For the text-containing cell, return its midpoint in [X, Y] coordinate format. 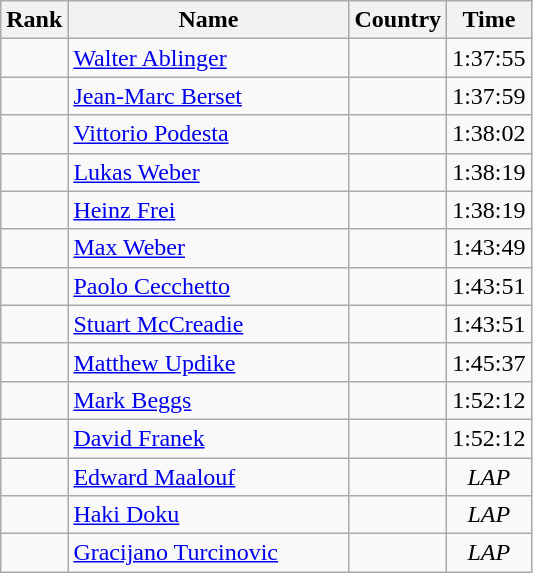
1:37:59 [489, 96]
Time [489, 20]
1:37:55 [489, 58]
David Franek [208, 438]
Vittorio Podesta [208, 134]
1:43:49 [489, 248]
Matthew Updike [208, 362]
1:38:02 [489, 134]
Paolo Cecchetto [208, 286]
Heinz Frei [208, 210]
Lukas Weber [208, 172]
Edward Maalouf [208, 477]
Name [208, 20]
Walter Ablinger [208, 58]
Country [398, 20]
Stuart McCreadie [208, 324]
1:45:37 [489, 362]
Mark Beggs [208, 400]
Gracijano Turcinovic [208, 553]
Jean-Marc Berset [208, 96]
Rank [34, 20]
Max Weber [208, 248]
Haki Doku [208, 515]
